Determine the (x, y) coordinate at the center of the cell enclosing the given text.  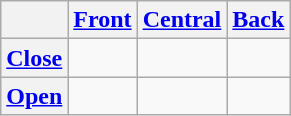
Close (34, 58)
Back (258, 20)
Central (182, 20)
Open (34, 96)
Front (102, 20)
